Return (x, y) of the center of cell containing provided text 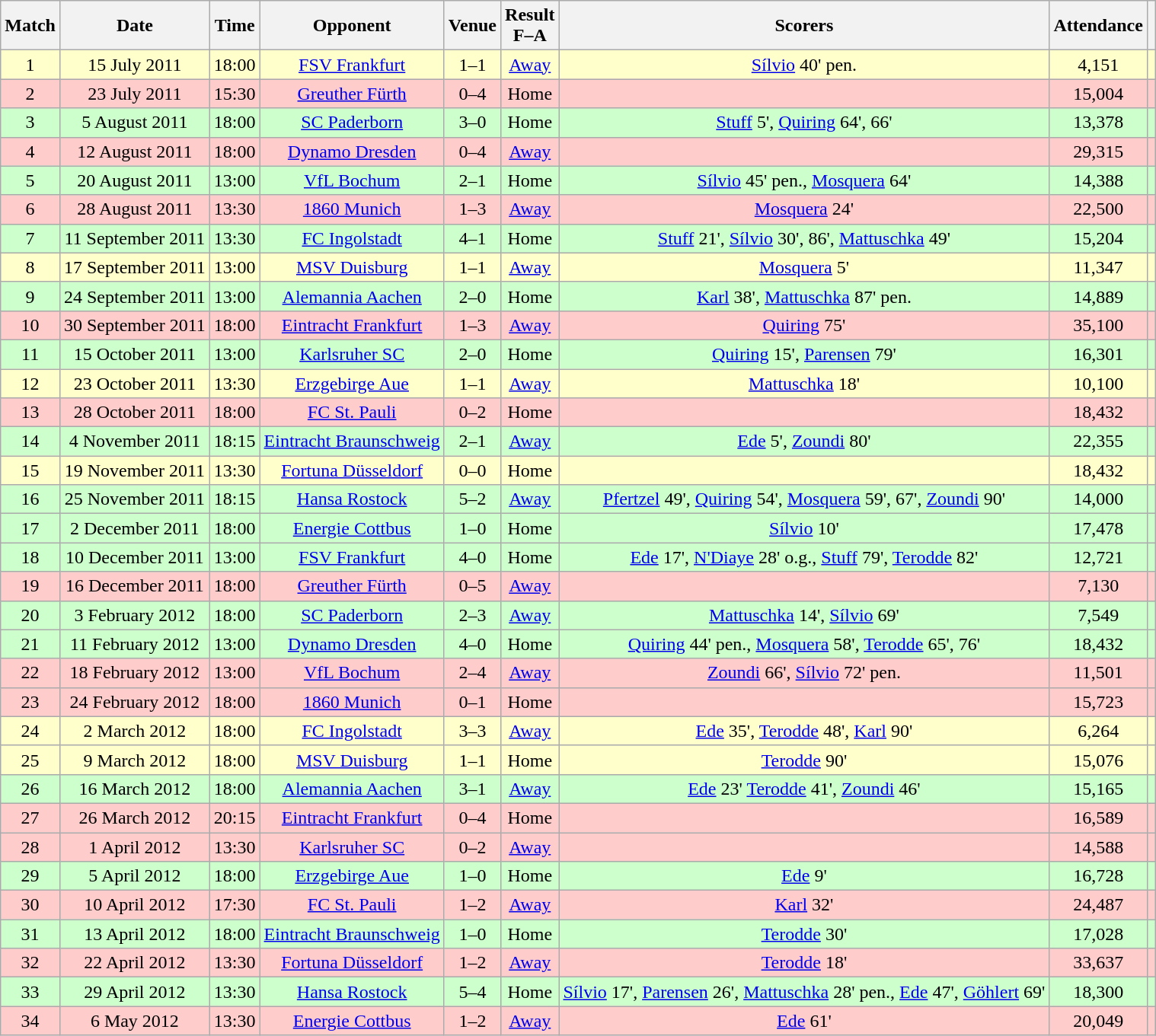
16,301 (1098, 354)
19 (30, 586)
15:30 (235, 94)
14,588 (1098, 847)
15,076 (1098, 760)
Ede 23' Terodde 41', Zoundi 46' (804, 789)
6,264 (1098, 731)
25 November 2011 (134, 499)
Zoundi 66', Sílvio 72' pen. (804, 673)
33 (30, 992)
Quiring 15', Parensen 79' (804, 354)
Mattuschka 18' (804, 383)
2–4 (472, 673)
Match (30, 26)
5 (30, 180)
Ede 35', Terodde 48', Karl 90' (804, 731)
Scorers (804, 26)
23 July 2011 (134, 94)
28 August 2011 (134, 209)
Karl 38', Mattuschka 87' pen. (804, 296)
3 February 2012 (134, 615)
10,100 (1098, 383)
10 April 2012 (134, 905)
22,500 (1098, 209)
Date (134, 26)
14,000 (1098, 499)
14,889 (1098, 296)
12,721 (1098, 557)
28 October 2011 (134, 413)
20 (30, 615)
27 (30, 818)
13,378 (1098, 123)
24 September 2011 (134, 296)
9 March 2012 (134, 760)
25 (30, 760)
1 (30, 65)
16 (30, 499)
22,355 (1098, 441)
16,728 (1098, 876)
7,130 (1098, 586)
7 (30, 238)
Stuff 5', Quiring 64', 66' (804, 123)
Sílvio 40' pen. (804, 65)
0–5 (472, 586)
20 August 2011 (134, 180)
15 October 2011 (134, 354)
20,049 (1098, 1021)
Karl 32' (804, 905)
16 March 2012 (134, 789)
28 (30, 847)
22 (30, 673)
Terodde 30' (804, 934)
Sílvio 17', Parensen 26', Mattuschka 28' pen., Ede 47', Göhlert 69' (804, 992)
12 August 2011 (134, 151)
17,478 (1098, 528)
15,165 (1098, 789)
14,388 (1098, 180)
15,723 (1098, 702)
12 (30, 383)
Mosquera 24' (804, 209)
13 (30, 413)
26 (30, 789)
23 (30, 702)
3–3 (472, 731)
Terodde 18' (804, 963)
23 October 2011 (134, 383)
15,204 (1098, 238)
Ede 5', Zoundi 80' (804, 441)
21 (30, 644)
7,549 (1098, 615)
20:15 (235, 818)
2 March 2012 (134, 731)
2–3 (472, 615)
Venue (472, 26)
29 April 2012 (134, 992)
1 April 2012 (134, 847)
19 November 2011 (134, 470)
0–1 (472, 702)
Mattuschka 14', Sílvio 69' (804, 615)
35,100 (1098, 325)
6 May 2012 (134, 1021)
29 (30, 876)
Ede 9' (804, 876)
15,004 (1098, 94)
18 (30, 557)
30 September 2011 (134, 325)
31 (30, 934)
13 April 2012 (134, 934)
11,347 (1098, 267)
Attendance (1098, 26)
29,315 (1098, 151)
17 (30, 528)
17 September 2011 (134, 267)
17:30 (235, 905)
11 September 2011 (134, 238)
Mosquera 5' (804, 267)
Quiring 75' (804, 325)
ResultF–A (530, 26)
2 (30, 94)
3–1 (472, 789)
4–1 (472, 238)
2 December 2011 (134, 528)
26 March 2012 (134, 818)
24 February 2012 (134, 702)
10 December 2011 (134, 557)
Sílvio 45' pen., Mosquera 64' (804, 180)
16,589 (1098, 818)
5 August 2011 (134, 123)
5–4 (472, 992)
15 July 2011 (134, 65)
11,501 (1098, 673)
Pfertzel 49', Quiring 54', Mosquera 59', 67', Zoundi 90' (804, 499)
6 (30, 209)
3–0 (472, 123)
14 (30, 441)
24 (30, 731)
15 (30, 470)
Ede 17', N'Diaye 28' o.g., Stuff 79', Terodde 82' (804, 557)
10 (30, 325)
3 (30, 123)
16 December 2011 (134, 586)
30 (30, 905)
22 April 2012 (134, 963)
11 February 2012 (134, 644)
17,028 (1098, 934)
Ede 61' (804, 1021)
5–2 (472, 499)
4,151 (1098, 65)
9 (30, 296)
24,487 (1098, 905)
18 February 2012 (134, 673)
Stuff 21', Sílvio 30', 86', Mattuschka 49' (804, 238)
Sílvio 10' (804, 528)
5 April 2012 (134, 876)
34 (30, 1021)
Terodde 90' (804, 760)
0–0 (472, 470)
11 (30, 354)
Time (235, 26)
8 (30, 267)
4 November 2011 (134, 441)
33,637 (1098, 963)
Opponent (352, 26)
4 (30, 151)
18,300 (1098, 992)
Quiring 44' pen., Mosquera 58', Terodde 65', 76' (804, 644)
32 (30, 963)
